For the text-containing cell, return its midpoint in (X, Y) coordinate format. 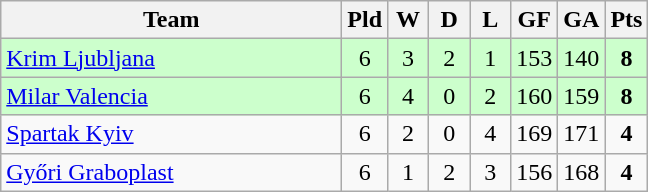
GA (582, 20)
Spartak Kyiv (172, 134)
W (408, 20)
160 (534, 96)
Pld (365, 20)
L (490, 20)
169 (534, 134)
D (450, 20)
140 (582, 58)
171 (582, 134)
156 (534, 172)
Pts (626, 20)
159 (582, 96)
Milar Valencia (172, 96)
153 (534, 58)
Győri Graboplast (172, 172)
168 (582, 172)
GF (534, 20)
Team (172, 20)
Krim Ljubljana (172, 58)
